Locate the cell with the specified text and output its (X, Y) center coordinate. 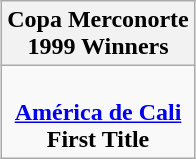
Copa Merconorte 1999 Winners (98, 34)
América de CaliFirst Title (98, 112)
